Pinpoint the cell where the given text exists, returning its (x, y) midpoint coordinate. 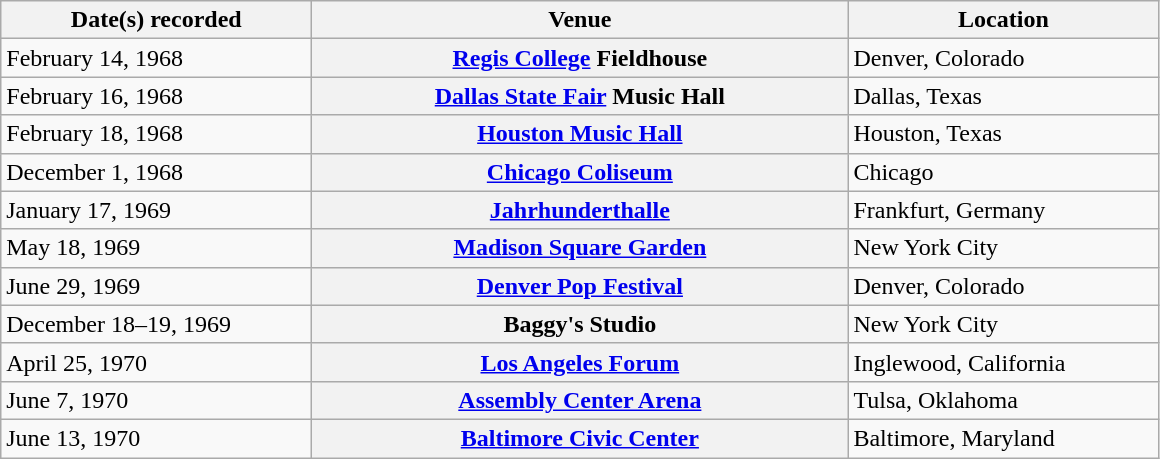
Jahrhunderthalle (580, 210)
January 17, 1969 (156, 210)
Date(s) recorded (156, 20)
Houston, Texas (1004, 134)
Los Angeles Forum (580, 362)
Baltimore, Maryland (1004, 438)
Frankfurt, Germany (1004, 210)
June 13, 1970 (156, 438)
December 1, 1968 (156, 172)
Baggy's Studio (580, 324)
December 18–19, 1969 (156, 324)
June 7, 1970 (156, 400)
May 18, 1969 (156, 248)
Chicago Coliseum (580, 172)
February 16, 1968 (156, 96)
April 25, 1970 (156, 362)
Venue (580, 20)
Dallas State Fair Music Hall (580, 96)
Madison Square Garden (580, 248)
Houston Music Hall (580, 134)
Denver Pop Festival (580, 286)
Baltimore Civic Center (580, 438)
Regis College Fieldhouse (580, 58)
Chicago (1004, 172)
February 14, 1968 (156, 58)
Assembly Center Arena (580, 400)
February 18, 1968 (156, 134)
Dallas, Texas (1004, 96)
June 29, 1969 (156, 286)
Inglewood, California (1004, 362)
Location (1004, 20)
Tulsa, Oklahoma (1004, 400)
